Provide the (x, y) coordinate of the cell's center where the given text is located.  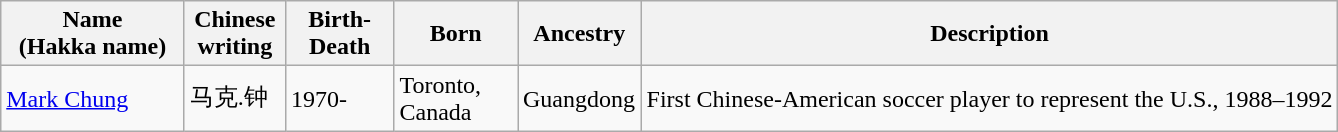
马克.钟 (234, 98)
Description (990, 34)
Name(Hakka name) (93, 34)
Chinese writing (234, 34)
Guangdong (580, 98)
First Chinese-American soccer player to represent the U.S., 1988–1992 (990, 98)
Ancestry (580, 34)
Birth-Death (340, 34)
1970- (340, 98)
Toronto, Canada (456, 98)
Mark Chung (93, 98)
Born (456, 34)
